Find where the given text appears and provide that cell's center as [X, Y] coordinate. 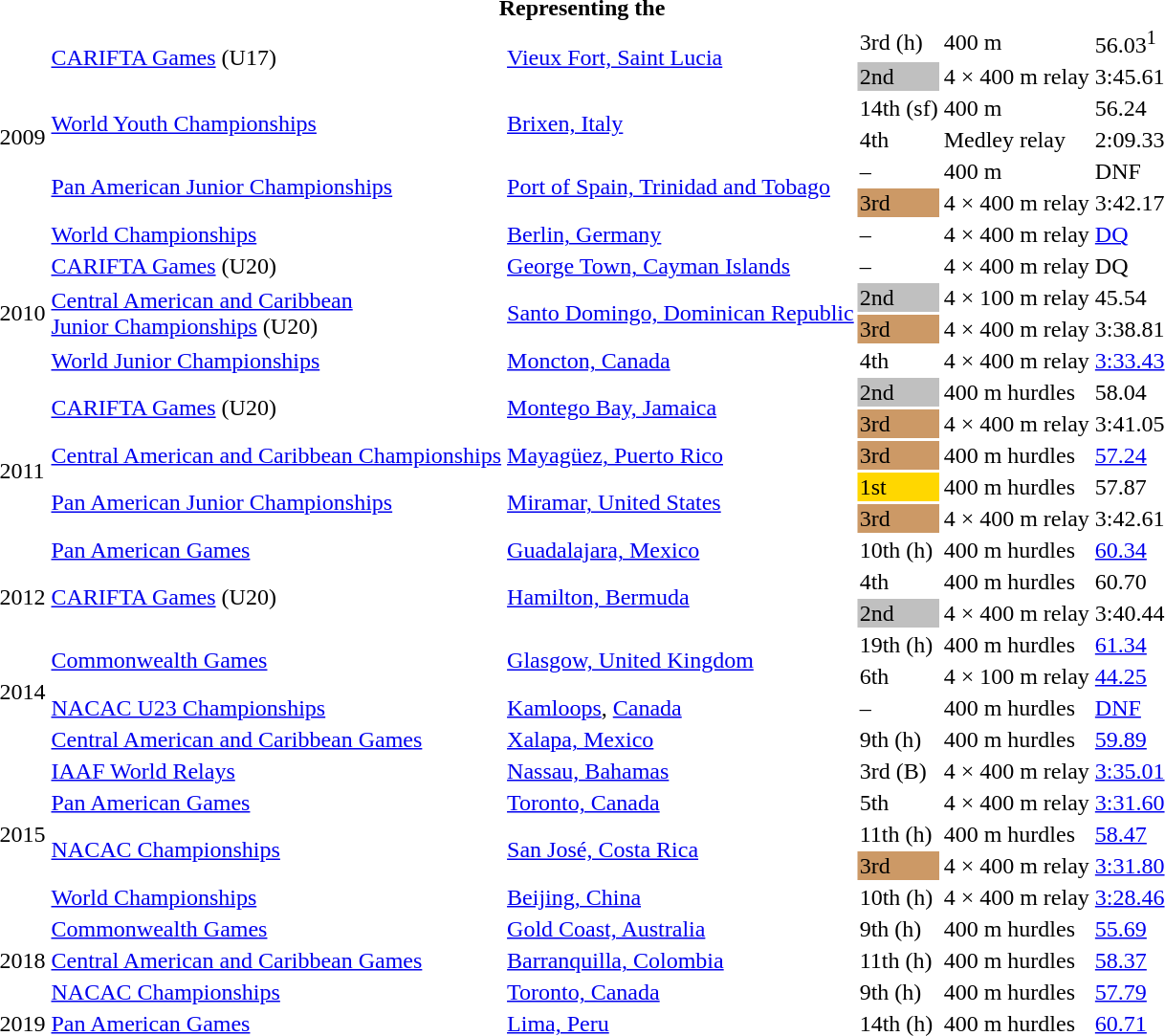
Guadalajara, Mexico [681, 550]
Beijing, China [681, 897]
Moncton, Canada [681, 361]
Barranquilla, Colombia [681, 960]
Hamilton, Bermuda [681, 597]
Central American and Caribbean Championships [276, 455]
Gold Coast, Australia [681, 929]
Santo Domingo, Dominican Republic [681, 314]
Montego Bay, Jamaica [681, 408]
Central American and CaribbeanJunior Championships (U20) [276, 314]
Vieux Fort, Saint Lucia [681, 57]
Xalapa, Mexico [681, 739]
6th [899, 676]
Nassau, Bahamas [681, 771]
Port of Spain, Trinidad and Tobago [681, 187]
3rd (h) [899, 42]
3rd (B) [899, 771]
CARIFTA Games (U17) [276, 57]
Medley relay [1016, 140]
5th [899, 803]
San José, Costa Rica [681, 849]
Brixen, Italy [681, 124]
Glasgow, United Kingdom [681, 660]
Miramar, United States [681, 503]
George Town, Cayman Islands [681, 266]
19th (h) [899, 645]
World Junior Championships [276, 361]
Mayagüez, Puerto Rico [681, 455]
1st [899, 487]
World Youth Championships [276, 124]
Kamloops, Canada [681, 708]
Berlin, Germany [681, 234]
NACAC U23 Championships [276, 708]
IAAF World Relays [276, 771]
14th (sf) [899, 108]
